Find where the given text appears and provide that cell's center as [x, y] coordinate. 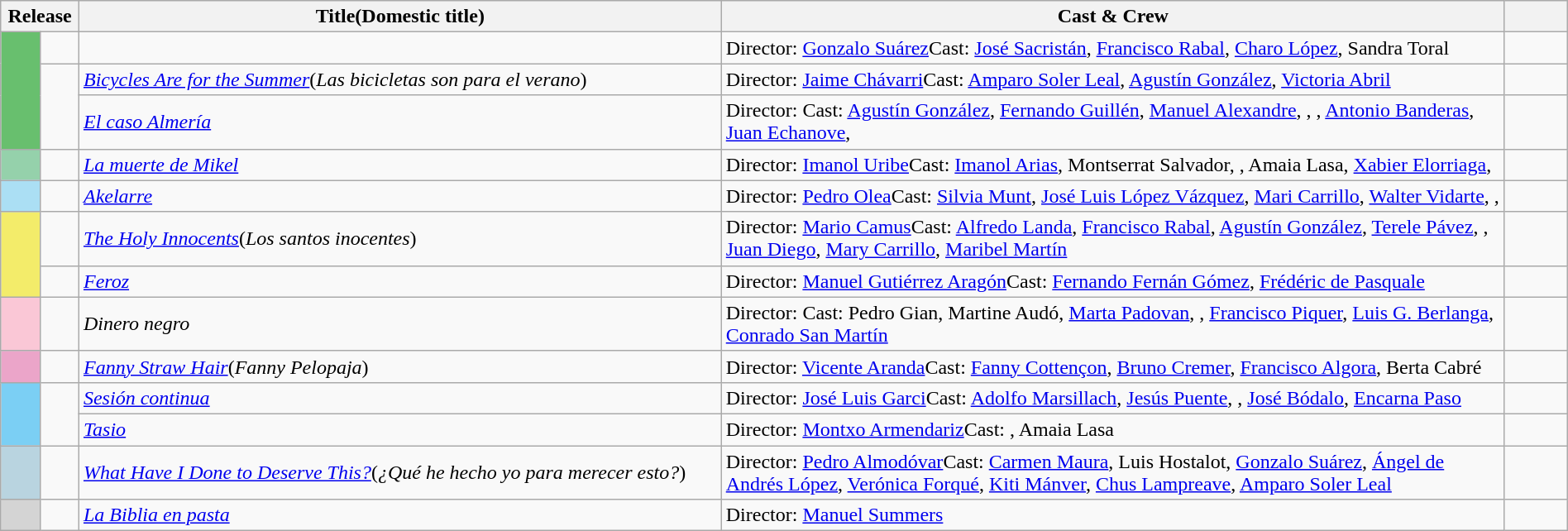
Director: Imanol UribeCast: Imanol Arias, Montserrat Salvador, , Amaia Lasa, Xabier Elorriaga, [1113, 165]
Director: José Luis GarciCast: Adolfo Marsillach, Jesús Puente, , José Bódalo, Encarna Paso [1113, 398]
Sesión continua [400, 398]
Tasio [400, 429]
Director: Cast: Agustín González, Fernando Guillén, Manuel Alexandre, , , Antonio Banderas, Juan Echanove, [1113, 122]
El caso Almería [400, 122]
Director: Vicente ArandaCast: Fanny Cottençon, Bruno Cremer, Francisco Algora, Berta Cabré [1113, 366]
Akelarre [400, 196]
What Have I Done to Deserve This?(¿Qué he hecho yo para merecer esto?) [400, 471]
Bicycles Are for the Summer(Las bicicletas son para el verano) [400, 79]
Director: Montxo ArmendarizCast: , Amaia Lasa [1113, 429]
Dinero negro [400, 324]
Director: Cast: Pedro Gian, Martine Audó, Marta Padovan, , Francisco Piquer, Luis G. Berlanga, Conrado San Martín [1113, 324]
Director: Manuel Summers [1113, 515]
Director: Manuel Gutiérrez AragónCast: Fernando Fernán Gómez, Frédéric de Pasquale [1113, 281]
Title(Domestic title) [400, 17]
Fanny Straw Hair(Fanny Pelopaja) [400, 366]
Feroz [400, 281]
Director: Pedro OleaCast: Silvia Munt, José Luis López Vázquez, Mari Carrillo, Walter Vidarte, , [1113, 196]
The Holy Innocents(Los santos inocentes) [400, 238]
La Biblia en pasta [400, 515]
Director: Gonzalo SuárezCast: José Sacristán, Francisco Rabal, Charo López, Sandra Toral [1113, 48]
Director: Jaime ChávarriCast: Amparo Soler Leal, Agustín González, Victoria Abril [1113, 79]
La muerte de Mikel [400, 165]
Director: Mario CamusCast: Alfredo Landa, Francisco Rabal, Agustín González, Terele Pávez, , Juan Diego, Mary Carrillo, Maribel Martín [1113, 238]
Release [40, 17]
Cast & Crew [1113, 17]
